Search for the cell housing the specified text and yield its (x, y) center coordinate. 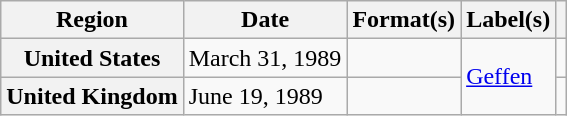
March 31, 1989 (265, 58)
Date (265, 20)
Geffen (508, 77)
Region (92, 20)
June 19, 1989 (265, 96)
Format(s) (404, 20)
United Kingdom (92, 96)
United States (92, 58)
Label(s) (508, 20)
